From the cell containing the given text, extract its center point as [X, Y] coordinate. 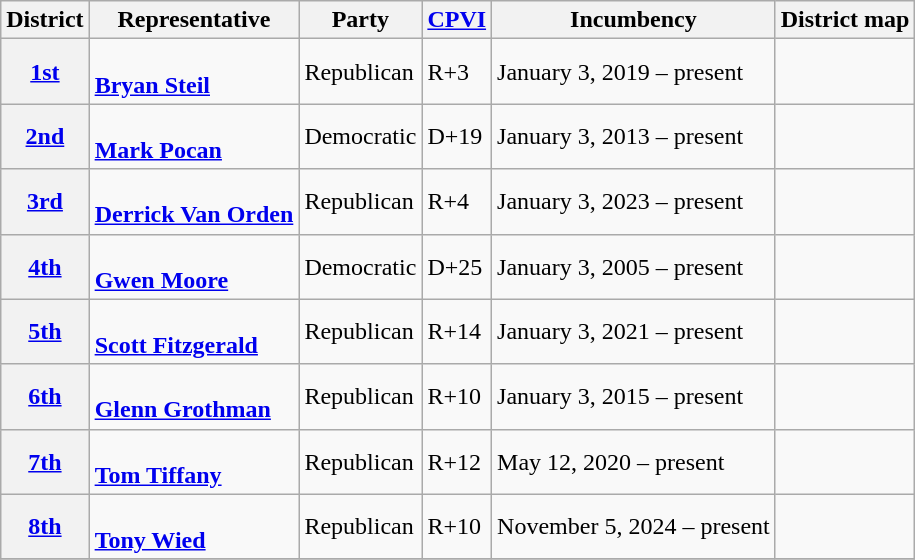
8th [45, 526]
4th [45, 266]
January 3, 2015 – present [634, 396]
Representative [194, 20]
Incumbency [634, 20]
Party [360, 20]
7th [45, 462]
Gwen Moore [194, 266]
Scott Fitzgerald [194, 332]
Bryan Steil [194, 72]
5th [45, 332]
November 5, 2024 – present [634, 526]
Glenn Grothman [194, 396]
Tom Tiffany [194, 462]
3rd [45, 202]
6th [45, 396]
R+3 [457, 72]
R+4 [457, 202]
Derrick Van Orden [194, 202]
D+25 [457, 266]
May 12, 2020 – present [634, 462]
January 3, 2013 – present [634, 136]
2nd [45, 136]
January 3, 2023 – present [634, 202]
D+19 [457, 136]
January 3, 2005 – present [634, 266]
R+12 [457, 462]
Tony Wied [194, 526]
January 3, 2021 – present [634, 332]
District map [845, 20]
R+14 [457, 332]
1st [45, 72]
Mark Pocan [194, 136]
January 3, 2019 – present [634, 72]
District [45, 20]
CPVI [457, 20]
